Find where the given text appears and provide that cell's center as [X, Y] coordinate. 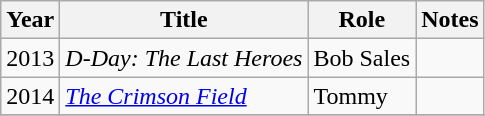
2013 [30, 58]
Title [184, 20]
The Crimson Field [184, 96]
Notes [450, 20]
2014 [30, 96]
Bob Sales [362, 58]
Tommy [362, 96]
Year [30, 20]
Role [362, 20]
D-Day: The Last Heroes [184, 58]
